Search for the cell housing the specified text and yield its (x, y) center coordinate. 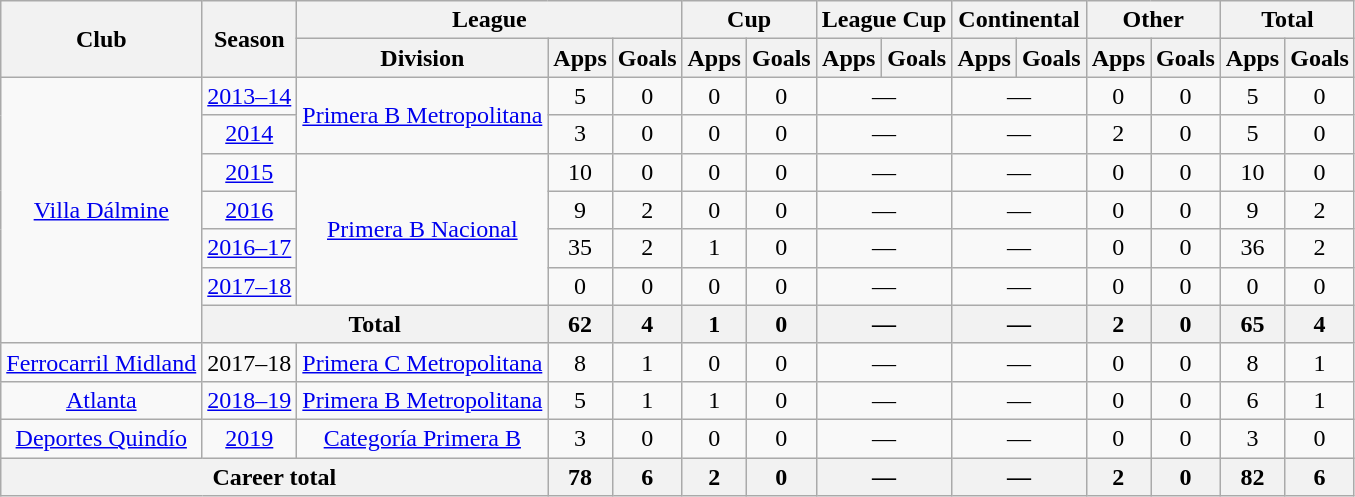
Career total (274, 477)
Primera B Nacional (422, 229)
2013–14 (250, 96)
62 (580, 324)
2016 (250, 210)
Division (422, 58)
35 (580, 248)
League (490, 20)
Cup (749, 20)
Villa Dálmine (102, 210)
2016–17 (250, 248)
League Cup (884, 20)
Club (102, 39)
Season (250, 39)
78 (580, 477)
Atlanta (102, 400)
2018–19 (250, 400)
Categoría Primera B (422, 438)
Ferrocarril Midland (102, 362)
2014 (250, 134)
Other (1153, 20)
65 (1252, 324)
Continental (1019, 20)
Deportes Quindío (102, 438)
36 (1252, 248)
82 (1252, 477)
2019 (250, 438)
Primera C Metropolitana (422, 362)
2015 (250, 172)
